Extract the [X, Y] coordinate from the center of the cell holding the provided text.  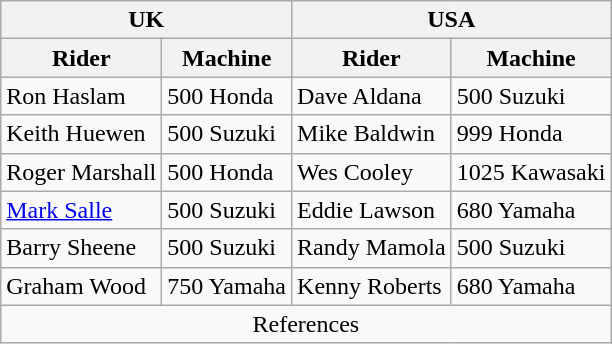
Kenny Roberts [372, 286]
Eddie Lawson [372, 210]
Randy Mamola [372, 248]
Graham Wood [82, 286]
750 Yamaha [227, 286]
UK [146, 20]
Wes Cooley [372, 172]
Mark Salle [82, 210]
References [306, 324]
1025 Kawasaki [531, 172]
Mike Baldwin [372, 134]
Keith Huewen [82, 134]
Ron Haslam [82, 96]
Roger Marshall [82, 172]
Dave Aldana [372, 96]
999 Honda [531, 134]
Barry Sheene [82, 248]
USA [452, 20]
